Scan for the cell matching the given text and deliver its (X, Y) coordinate at center. 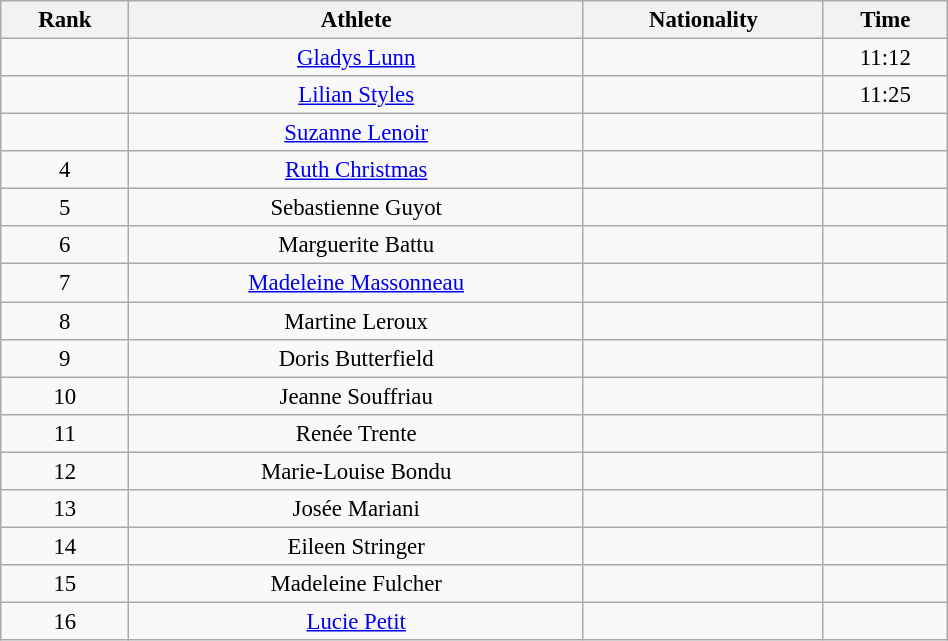
5 (65, 208)
Lilian Styles (356, 95)
7 (65, 283)
12 (65, 471)
Ruth Christmas (356, 170)
11:25 (885, 95)
Time (885, 20)
15 (65, 584)
13 (65, 509)
Martine Leroux (356, 321)
4 (65, 170)
16 (65, 621)
Lucie Petit (356, 621)
Renée Trente (356, 433)
Eileen Stringer (356, 546)
9 (65, 358)
11 (65, 433)
11:12 (885, 58)
Nationality (703, 20)
Doris Butterfield (356, 358)
Rank (65, 20)
6 (65, 245)
8 (65, 321)
Marie-Louise Bondu (356, 471)
10 (65, 396)
Sebastienne Guyot (356, 208)
Madeleine Massonneau (356, 283)
14 (65, 546)
Marguerite Battu (356, 245)
Jeanne Souffriau (356, 396)
Suzanne Lenoir (356, 133)
Gladys Lunn (356, 58)
Josée Mariani (356, 509)
Athlete (356, 20)
Madeleine Fulcher (356, 584)
